Determine the [x, y] coordinate at the center of the cell enclosing the given text.  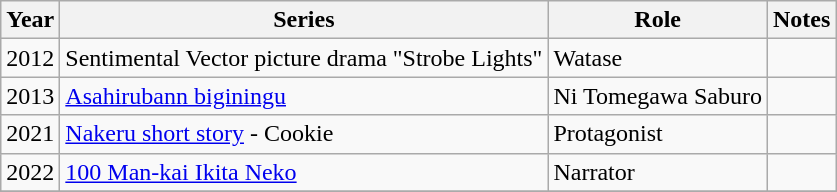
100 Man-kai Ikita Neko [304, 172]
2021 [30, 134]
Ni Tomegawa Saburo [658, 96]
Asahirubann biginingu [304, 96]
Year [30, 20]
Nakeru short story - Cookie [304, 134]
Notes [801, 20]
Narrator [658, 172]
2013 [30, 96]
Sentimental Vector picture drama "Strobe Lights" [304, 58]
Series [304, 20]
2022 [30, 172]
2012 [30, 58]
Role [658, 20]
Watase [658, 58]
Protagonist [658, 134]
